Extract the [x, y] coordinate from the center of the cell holding the provided text.  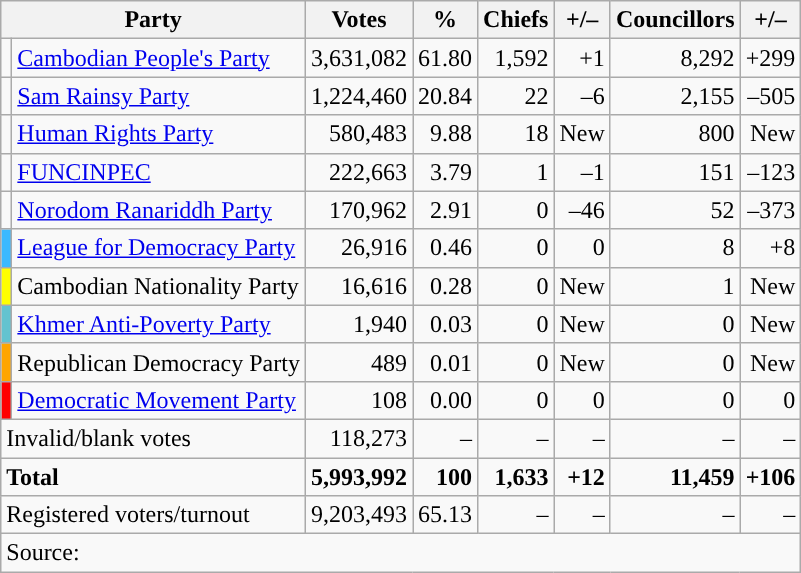
1,633 [516, 477]
1,224,460 [358, 96]
–6 [582, 96]
222,663 [358, 172]
1,940 [358, 324]
118,273 [358, 438]
580,483 [358, 134]
FUNCINPEC [159, 172]
–505 [770, 96]
+299 [770, 58]
170,962 [358, 210]
108 [358, 400]
0.46 [444, 248]
11,459 [675, 477]
3,631,082 [358, 58]
5,993,992 [358, 477]
489 [358, 362]
+12 [582, 477]
Votes [358, 20]
0.28 [444, 286]
–46 [582, 210]
Source: [401, 553]
% [444, 20]
16,616 [358, 286]
–1 [582, 172]
2,155 [675, 96]
Cambodian Nationality Party [159, 286]
65.13 [444, 515]
9.88 [444, 134]
800 [675, 134]
–373 [770, 210]
0.01 [444, 362]
8,292 [675, 58]
Invalid/blank votes [154, 438]
26,916 [358, 248]
Norodom Ranariddh Party [159, 210]
+106 [770, 477]
+8 [770, 248]
8 [675, 248]
2.91 [444, 210]
Republican Democracy Party [159, 362]
Registered voters/turnout [154, 515]
Democratic Movement Party [159, 400]
22 [516, 96]
0.00 [444, 400]
151 [675, 172]
18 [516, 134]
Human Rights Party [159, 134]
Total [154, 477]
61.80 [444, 58]
Party [154, 20]
–123 [770, 172]
League for Democracy Party [159, 248]
100 [444, 477]
Sam Rainsy Party [159, 96]
Cambodian People's Party [159, 58]
9,203,493 [358, 515]
1,592 [516, 58]
20.84 [444, 96]
52 [675, 210]
+1 [582, 58]
0.03 [444, 324]
Chiefs [516, 20]
Councillors [675, 20]
3.79 [444, 172]
Khmer Anti-Poverty Party [159, 324]
